Return the (x, y) coordinate for the center point of the cell that contains the specified text.  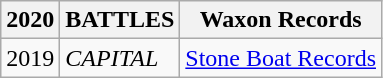
2019 (30, 58)
2020 (30, 20)
Stone Boat Records (281, 58)
CAPITAL (120, 58)
Waxon Records (281, 20)
BATTLES (120, 20)
